Detect which cell encompasses the target text, then output its (x, y) center coordinate. 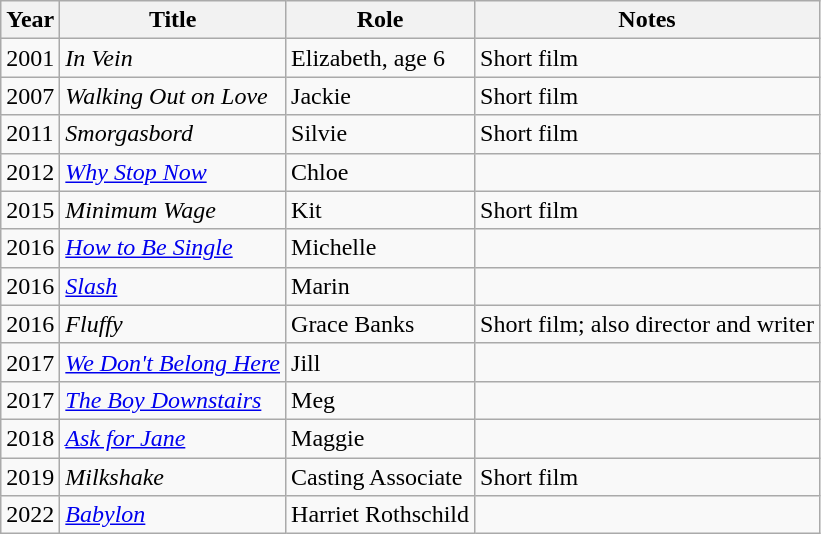
2001 (30, 58)
Role (380, 20)
Grace Banks (380, 324)
Jill (380, 362)
Why Stop Now (173, 172)
Kit (380, 210)
The Boy Downstairs (173, 400)
2007 (30, 96)
Silvie (380, 134)
Casting Associate (380, 477)
Notes (648, 20)
2022 (30, 515)
Elizabeth, age 6 (380, 58)
Smorgasbord (173, 134)
2011 (30, 134)
2019 (30, 477)
Chloe (380, 172)
Marin (380, 286)
Title (173, 20)
Ask for Jane (173, 438)
Harriet Rothschild (380, 515)
Meg (380, 400)
We Don't Belong Here (173, 362)
Slash (173, 286)
In Vein (173, 58)
2018 (30, 438)
Walking Out on Love (173, 96)
Babylon (173, 515)
Short film; also director and writer (648, 324)
Maggie (380, 438)
Fluffy (173, 324)
2015 (30, 210)
How to Be Single (173, 248)
2012 (30, 172)
Year (30, 20)
Jackie (380, 96)
Michelle (380, 248)
Milkshake (173, 477)
Minimum Wage (173, 210)
